Identify which cell holds the provided text, then report its [x, y] central coordinate. 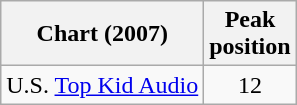
U.S. Top Kid Audio [102, 85]
Chart (2007) [102, 34]
12 [250, 85]
Peakposition [250, 34]
